Detect which cell encompasses the target text, then output its (x, y) center coordinate. 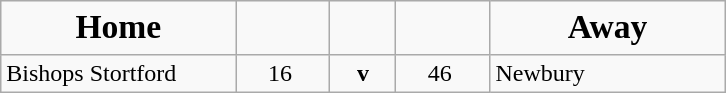
Newbury (608, 74)
v (363, 74)
46 (443, 74)
Bishops Stortford (118, 74)
16 (283, 74)
Away (608, 28)
Home (118, 28)
